From the cell containing the given text, extract its center point as (x, y) coordinate. 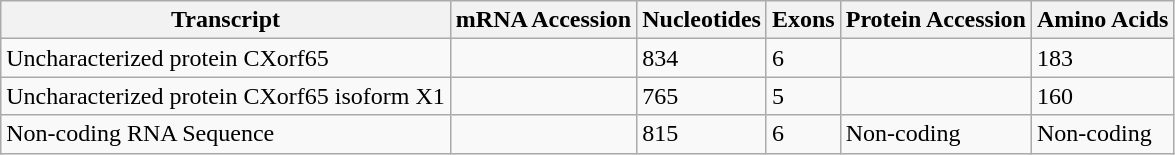
Transcript (226, 20)
5 (803, 96)
815 (702, 134)
mRNA Accession (543, 20)
Uncharacterized protein CXorf65 (226, 58)
834 (702, 58)
Uncharacterized protein CXorf65 isoform X1 (226, 96)
Exons (803, 20)
160 (1102, 96)
Amino Acids (1102, 20)
Protein Accession (936, 20)
Non-coding RNA Sequence (226, 134)
Nucleotides (702, 20)
183 (1102, 58)
765 (702, 96)
